Scan for the cell matching the given text and deliver its [x, y] coordinate at center. 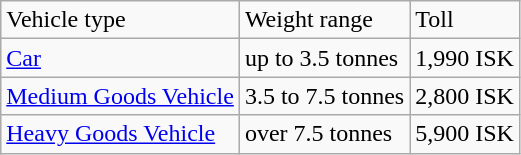
2,800 ISK [465, 96]
5,900 ISK [465, 134]
Toll [465, 20]
Car [120, 58]
Vehicle type [120, 20]
up to 3.5 tonnes [324, 58]
Heavy Goods Vehicle [120, 134]
Medium Goods Vehicle [120, 96]
over 7.5 tonnes [324, 134]
3.5 to 7.5 tonnes [324, 96]
1,990 ISK [465, 58]
Weight range [324, 20]
